Capture the cell that displays the provided text and extract its [X, Y] central coordinate. 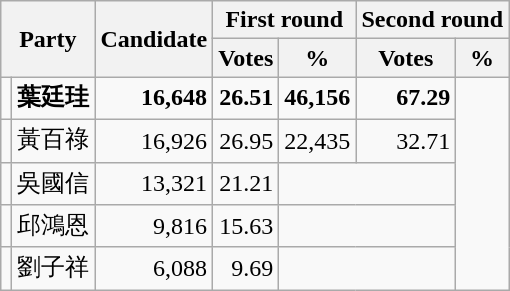
22,435 [318, 140]
Second round [432, 20]
13,321 [154, 184]
9,816 [154, 226]
黃百祿 [54, 140]
葉廷珪 [54, 98]
67.29 [406, 98]
32.71 [406, 140]
21.21 [246, 184]
26.95 [246, 140]
15.63 [246, 226]
46,156 [318, 98]
Party [48, 39]
26.51 [246, 98]
劉子祥 [54, 268]
邱鴻恩 [54, 226]
16,926 [154, 140]
First round [284, 20]
6,088 [154, 268]
Candidate [154, 39]
吳國信 [54, 184]
9.69 [246, 268]
16,648 [154, 98]
